From the cell containing the given text, extract its center point as [X, Y] coordinate. 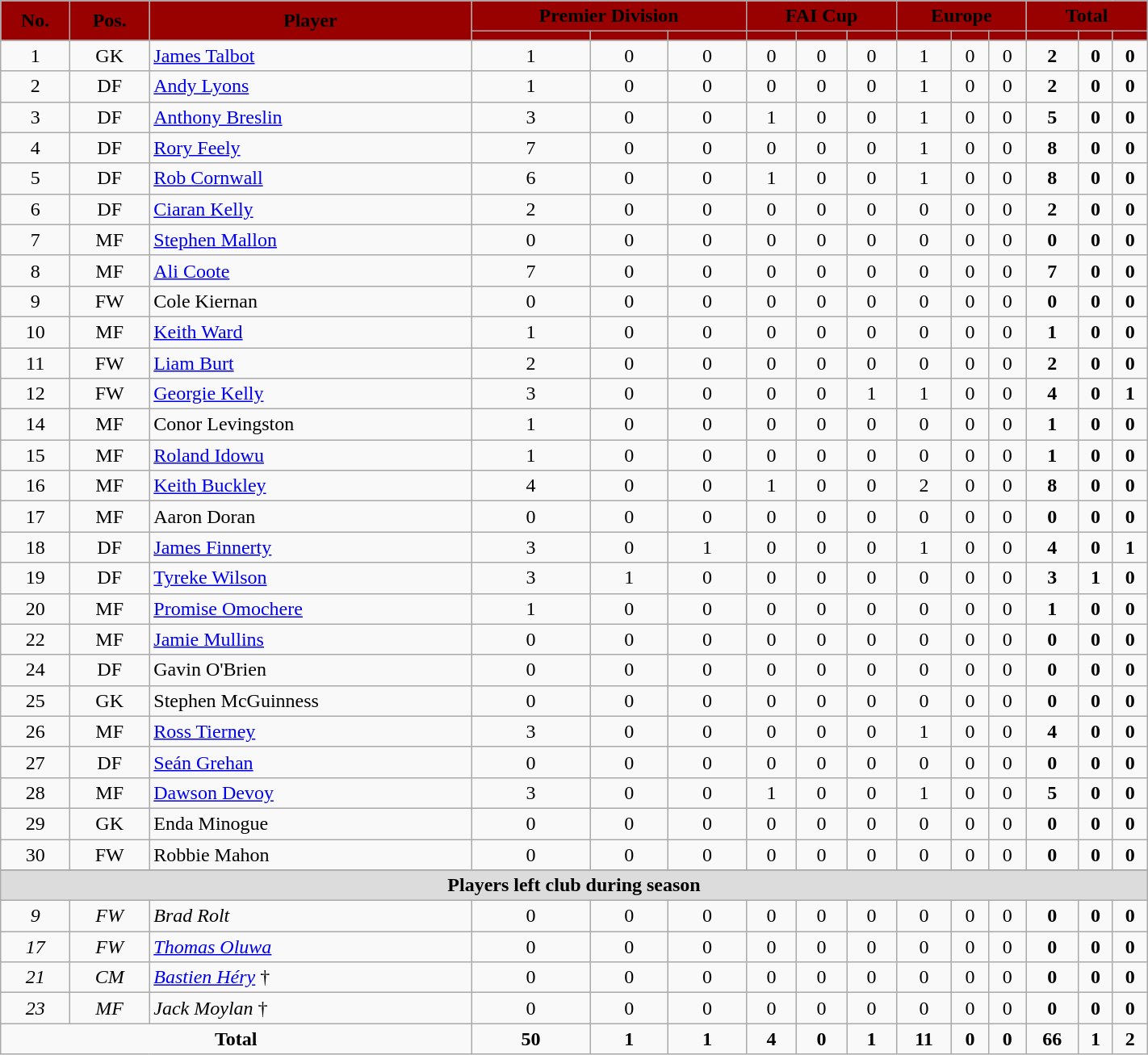
Rory Feely [310, 148]
29 [36, 823]
Robbie Mahon [310, 855]
Aaron Doran [310, 517]
21 [36, 978]
Premier Division [609, 16]
Liam Burt [310, 362]
Thomas Oluwa [310, 947]
Cole Kiernan [310, 301]
Ciaran Kelly [310, 209]
20 [36, 609]
Tyreke Wilson [310, 578]
Stephen Mallon [310, 240]
Players left club during season [574, 885]
James Finnerty [310, 547]
26 [36, 731]
30 [36, 855]
Anthony Breslin [310, 117]
24 [36, 670]
FAI Cup [821, 16]
Keith Buckley [310, 486]
Rob Cornwall [310, 178]
50 [531, 1039]
15 [36, 455]
10 [36, 332]
22 [36, 639]
Georgie Kelly [310, 394]
Promise Omochere [310, 609]
Ross Tierney [310, 731]
Conor Levingston [310, 425]
18 [36, 547]
Jack Moylan † [310, 1008]
No. [36, 21]
23 [36, 1008]
Ali Coote [310, 270]
27 [36, 762]
Europe [962, 16]
Bastien Héry † [310, 978]
14 [36, 425]
Andy Lyons [310, 86]
Dawson Devoy [310, 793]
Keith Ward [310, 332]
16 [36, 486]
28 [36, 793]
Brad Rolt [310, 916]
12 [36, 394]
25 [36, 701]
66 [1053, 1039]
Stephen McGuinness [310, 701]
Seán Grehan [310, 762]
Jamie Mullins [310, 639]
Roland Idowu [310, 455]
Pos. [110, 21]
Enda Minogue [310, 823]
Gavin O'Brien [310, 670]
Player [310, 21]
CM [110, 978]
19 [36, 578]
James Talbot [310, 56]
